Extract the [X, Y] coordinate from the center of the cell holding the provided text.  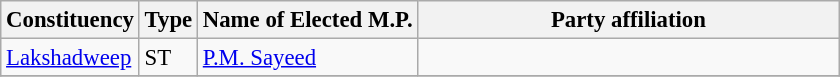
Lakshadweep [70, 58]
Constituency [70, 20]
P.M. Sayeed [307, 58]
Party affiliation [628, 20]
Name of Elected M.P. [307, 20]
Type [168, 20]
ST [168, 58]
